Find where the given text appears and provide that cell's center as (x, y) coordinate. 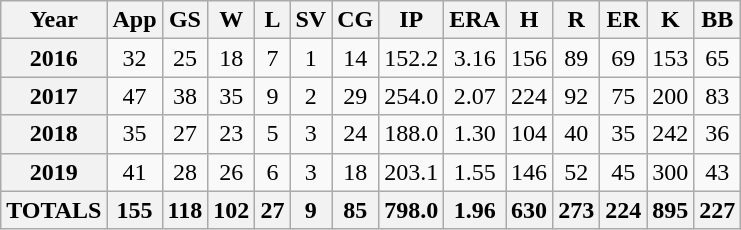
2016 (54, 58)
92 (576, 96)
152.2 (412, 58)
BB (718, 20)
32 (134, 58)
104 (530, 134)
85 (356, 210)
2017 (54, 96)
GS (185, 20)
89 (576, 58)
App (134, 20)
1.30 (475, 134)
3.16 (475, 58)
254.0 (412, 96)
895 (670, 210)
5 (272, 134)
203.1 (412, 172)
52 (576, 172)
188.0 (412, 134)
242 (670, 134)
1.55 (475, 172)
CG (356, 20)
153 (670, 58)
43 (718, 172)
29 (356, 96)
6 (272, 172)
ERA (475, 20)
47 (134, 96)
ER (624, 20)
25 (185, 58)
SV (311, 20)
65 (718, 58)
Year (54, 20)
300 (670, 172)
23 (232, 134)
14 (356, 58)
1 (311, 58)
75 (624, 96)
K (670, 20)
118 (185, 210)
2018 (54, 134)
630 (530, 210)
83 (718, 96)
26 (232, 172)
227 (718, 210)
200 (670, 96)
L (272, 20)
155 (134, 210)
28 (185, 172)
273 (576, 210)
69 (624, 58)
R (576, 20)
41 (134, 172)
40 (576, 134)
45 (624, 172)
IP (412, 20)
24 (356, 134)
146 (530, 172)
7 (272, 58)
2 (311, 96)
156 (530, 58)
H (530, 20)
102 (232, 210)
798.0 (412, 210)
TOTALS (54, 210)
2019 (54, 172)
36 (718, 134)
38 (185, 96)
1.96 (475, 210)
W (232, 20)
2.07 (475, 96)
